Return [x, y] of the center of cell containing provided text 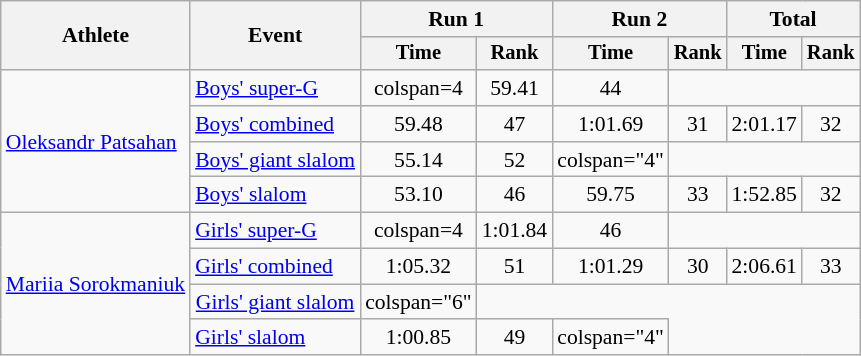
Boys' slalom [275, 195]
Girls' combined [275, 267]
Total [792, 19]
Mariia Sorokmaniuk [96, 284]
59.75 [610, 195]
Boys' combined [275, 124]
1:01.84 [514, 231]
Girls' giant slalom [275, 302]
53.10 [418, 195]
1:52.85 [764, 195]
Girls' super-G [275, 231]
1:01.69 [610, 124]
Run 1 [456, 19]
59.41 [514, 88]
Run 2 [639, 19]
Girls' slalom [275, 338]
47 [514, 124]
49 [514, 338]
Boys' super-G [275, 88]
2:01.17 [764, 124]
51 [514, 267]
Oleksandr Patsahan [96, 141]
31 [698, 124]
Event [275, 36]
Athlete [96, 36]
55.14 [418, 160]
44 [610, 88]
30 [698, 267]
Boys' giant slalom [275, 160]
colspan="6" [418, 302]
59.48 [418, 124]
52 [514, 160]
1:05.32 [418, 267]
1:00.85 [418, 338]
2:06.61 [764, 267]
1:01.29 [610, 267]
